Extract the (x, y) coordinate from the center of the cell holding the provided text.  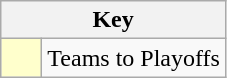
Teams to Playoffs (134, 58)
Key (114, 20)
